Return the [X, Y] coordinate for the center point of the cell that contains the specified text.  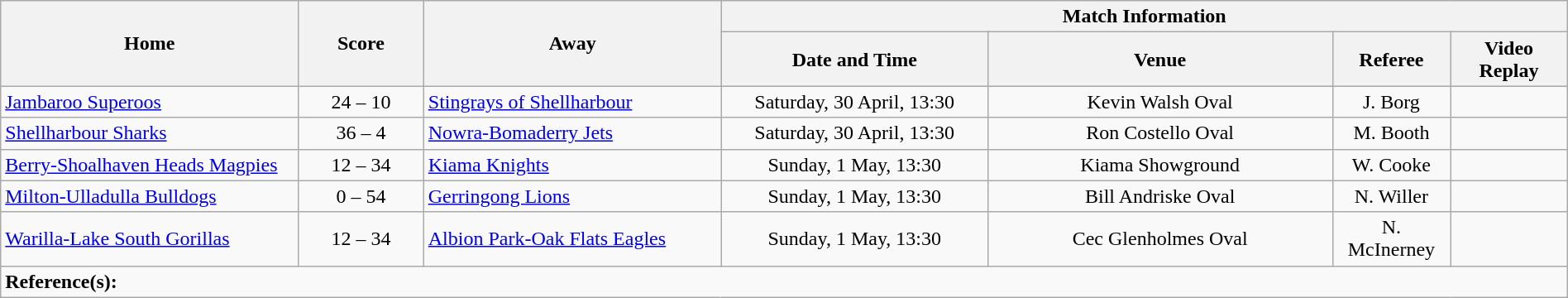
Jambaroo Superoos [150, 102]
Match Information [1145, 17]
N. McInerney [1391, 238]
Video Replay [1509, 60]
Albion Park-Oak Flats Eagles [572, 238]
36 – 4 [361, 133]
Away [572, 43]
J. Borg [1391, 102]
Home [150, 43]
Score [361, 43]
W. Cooke [1391, 165]
Milton-Ulladulla Bulldogs [150, 196]
Bill Andriske Oval [1159, 196]
Shellharbour Sharks [150, 133]
Kiama Knights [572, 165]
Stingrays of Shellharbour [572, 102]
M. Booth [1391, 133]
0 – 54 [361, 196]
Berry-Shoalhaven Heads Magpies [150, 165]
Nowra-Bomaderry Jets [572, 133]
Warilla-Lake South Gorillas [150, 238]
Reference(s): [784, 281]
Venue [1159, 60]
Referee [1391, 60]
Cec Glenholmes Oval [1159, 238]
Ron Costello Oval [1159, 133]
N. Willer [1391, 196]
Kiama Showground [1159, 165]
Date and Time [854, 60]
Gerringong Lions [572, 196]
24 – 10 [361, 102]
Kevin Walsh Oval [1159, 102]
